Provide the [X, Y] coordinate of the cell's center where the given text is located.  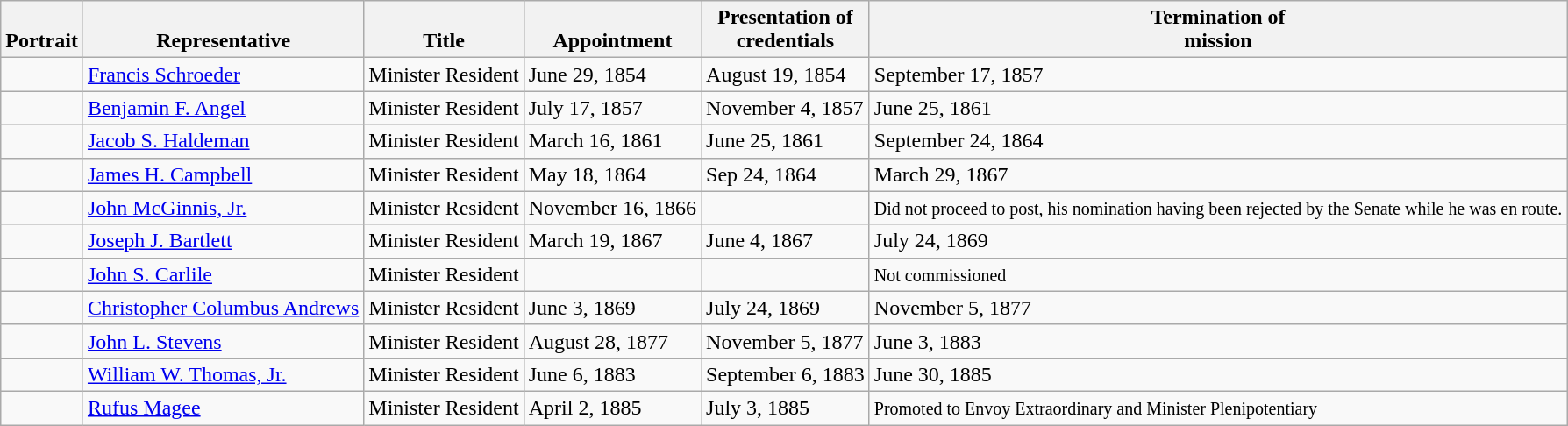
John L. Stevens [223, 341]
Did not proceed to post, his nomination having been rejected by the Senate while he was en route. [1218, 208]
Joseph J. Bartlett [223, 241]
Rufus Magee [223, 408]
Benjamin F. Angel [223, 108]
June 29, 1854 [612, 75]
Sep 24, 1864 [786, 174]
William W. Thomas, Jr. [223, 374]
November 4, 1857 [786, 108]
June 3, 1883 [1218, 341]
August 19, 1854 [786, 75]
Jacob S. Haldeman [223, 141]
April 2, 1885 [612, 408]
James H. Campbell [223, 174]
March 16, 1861 [612, 141]
June 30, 1885 [1218, 374]
June 4, 1867 [786, 241]
Termination ofmission [1218, 30]
September 24, 1864 [1218, 141]
March 19, 1867 [612, 241]
Christopher Columbus Andrews [223, 308]
Representative [223, 30]
June 3, 1869 [612, 308]
Not commissioned [1218, 274]
Appointment [612, 30]
Promoted to Envoy Extraordinary and Minister Plenipotentiary [1218, 408]
July 17, 1857 [612, 108]
Portrait [42, 30]
Francis Schroeder [223, 75]
July 3, 1885 [786, 408]
September 6, 1883 [786, 374]
June 6, 1883 [612, 374]
November 16, 1866 [612, 208]
Presentation ofcredentials [786, 30]
September 17, 1857 [1218, 75]
Title [444, 30]
John McGinnis, Jr. [223, 208]
May 18, 1864 [612, 174]
August 28, 1877 [612, 341]
March 29, 1867 [1218, 174]
John S. Carlile [223, 274]
